Identify which cell holds the provided text, then report its (X, Y) central coordinate. 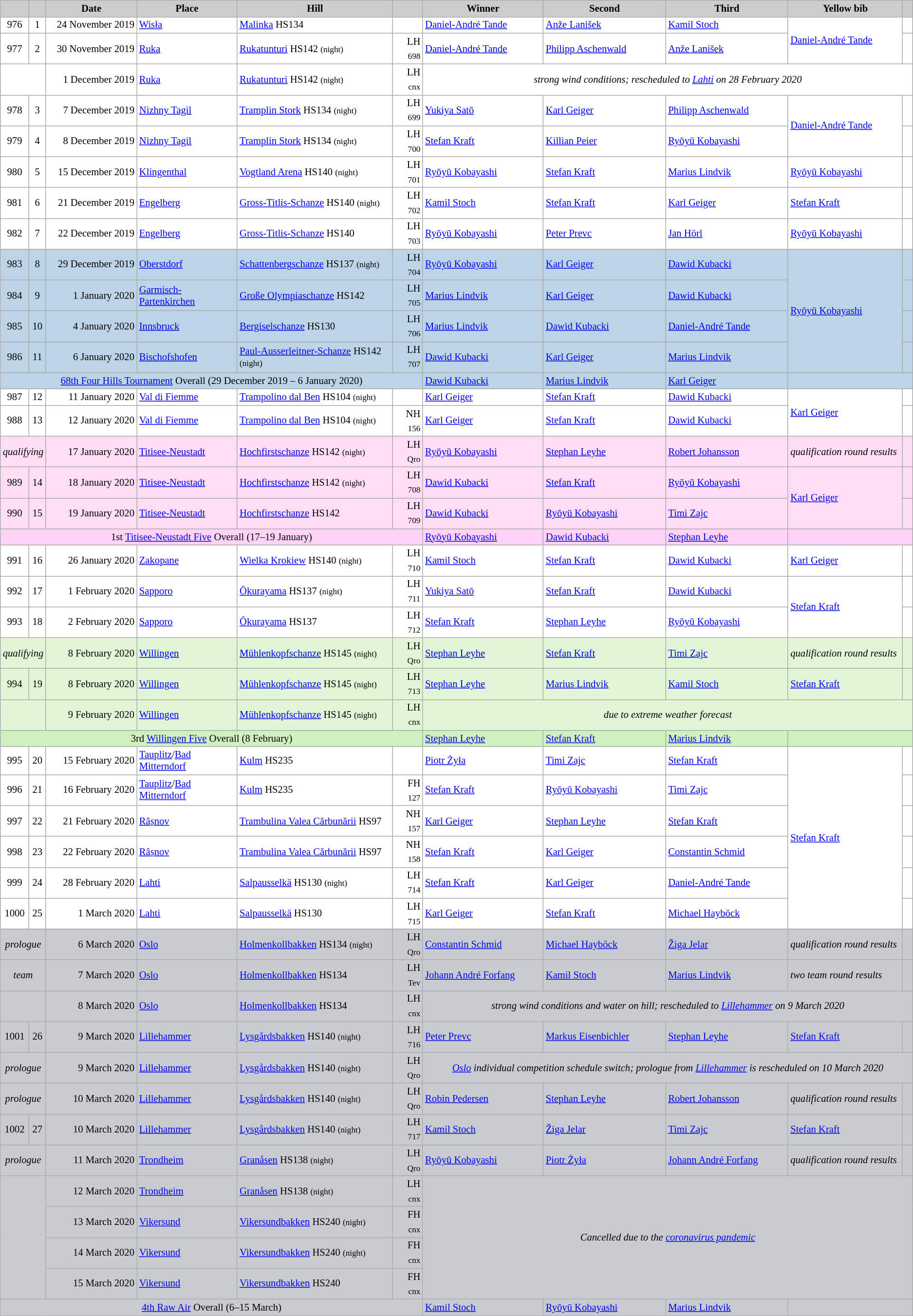
1st Titisee-Neustadt Five Overall (17–19 January) (211, 537)
LH 704 (408, 265)
977 (15, 49)
29 December 2019 (92, 265)
983 (15, 265)
Garmisch-Partenkirchen (187, 295)
24 (37, 883)
Hochfirstschanze HS142 (315, 513)
Innsbruck (187, 326)
988 (15, 420)
23 (37, 852)
985 (15, 326)
LH 699 (408, 110)
978 (15, 110)
12 (37, 397)
4th Raw Air Overall (6–15 March) (211, 1307)
Winner (483, 8)
Malinka HS134 (315, 25)
LH 701 (408, 172)
991 (15, 561)
LH 709 (408, 513)
11 March 2020 (92, 1160)
981 (15, 202)
Klingenthal (187, 172)
24 November 2019 (92, 25)
14 (37, 482)
3rd Willingen Five Overall (8 February) (211, 738)
19 (37, 683)
LH Tev (408, 975)
15 February 2020 (92, 761)
Vikersundbakken HS240 (315, 1284)
Cancelled due to the coronavirus pandemic (668, 1238)
21 (37, 790)
30 November 2019 (92, 49)
6 (37, 202)
7 March 2020 (92, 975)
LH 712 (408, 622)
Wielka Krokiew HS140 (night) (315, 561)
11 (37, 357)
25 (37, 913)
13 (37, 420)
Zakopane (187, 561)
21 December 2019 (92, 202)
15 March 2020 (92, 1284)
15 December 2019 (92, 172)
27 (37, 1129)
1001 (15, 1037)
1 (37, 25)
997 (15, 821)
68th Four Hills Tournament Overall (29 December 2019 – 6 January 2020) (211, 381)
22 (37, 821)
Jan Hörl (727, 234)
7 (37, 234)
992 (15, 591)
8 (37, 265)
LH 707 (408, 357)
team (23, 975)
Oslo individual competition schedule switch; prologue from Lillehammer is rescheduled on 10 March 2020 (668, 1068)
1 January 2020 (92, 295)
22 December 2019 (92, 234)
LH 700 (408, 141)
8 December 2019 (92, 141)
14 March 2020 (92, 1253)
LH 708 (408, 482)
28 February 2020 (92, 883)
1000 (15, 913)
1 December 2019 (92, 79)
11 January 2020 (92, 397)
LH 703 (408, 234)
19 January 2020 (92, 513)
Place (187, 8)
NH 157 (408, 821)
Third (727, 8)
Oberstdorf (187, 265)
3 (37, 110)
18 (37, 622)
LH 705 (408, 295)
16 (37, 561)
Ōkurayama HS137 (night) (315, 591)
10 (37, 326)
LH 698 (408, 49)
LH 713 (408, 683)
Killian Peier (605, 141)
2 February 2020 (92, 622)
NH 158 (408, 852)
26 January 2020 (92, 561)
2 (37, 49)
Bischofshofen (187, 357)
Date (92, 8)
LH 717 (408, 1129)
12 January 2020 (92, 420)
Robin Pedersen (483, 1098)
1 March 2020 (92, 913)
20 (37, 761)
1 February 2020 (92, 591)
strong wind conditions; rescheduled to Lahti on 28 February 2020 (668, 79)
Hill (315, 8)
990 (15, 513)
999 (15, 883)
982 (15, 234)
995 (15, 761)
strong wind conditions and water on hill; rescheduled to Lillehammer on 9 March 2020 (668, 1005)
16 February 2020 (92, 790)
7 December 2019 (92, 110)
4 January 2020 (92, 326)
Holmenkollbakken HS134 (night) (315, 944)
976 (15, 25)
Vogtland Arena HS140 (night) (315, 172)
Yellow bib (845, 8)
996 (15, 790)
6 January 2020 (92, 357)
5 (37, 172)
15 (37, 513)
Schattenbergschanze HS137 (night) (315, 265)
9 February 2020 (92, 714)
979 (15, 141)
17 (37, 591)
987 (15, 397)
26 (37, 1037)
Ōkurayama HS137 (315, 622)
LH 715 (408, 913)
17 January 2020 (92, 452)
22 February 2020 (92, 852)
18 January 2020 (92, 482)
6 March 2020 (92, 944)
Salpausselkä HS130 (night) (315, 883)
LH 716 (408, 1037)
980 (15, 172)
13 March 2020 (92, 1222)
LH 702 (408, 202)
LH 714 (408, 883)
984 (15, 295)
993 (15, 622)
Gross-Titlis-Schanze HS140 (night) (315, 202)
Paul-Ausserleitner-Schanze HS142 (night) (315, 357)
Wisła (187, 25)
Salpausselkä HS130 (315, 913)
LH 711 (408, 591)
9 (37, 295)
FH 127 (408, 790)
12 March 2020 (92, 1191)
Große Olympiaschanze HS142 (315, 295)
8 March 2020 (92, 1005)
994 (15, 683)
21 February 2020 (92, 821)
1002 (15, 1129)
LH 706 (408, 326)
Bergiselschanze HS130 (315, 326)
998 (15, 852)
989 (15, 482)
LH 710 (408, 561)
Second (605, 8)
NH 156 (408, 420)
4 (37, 141)
Gross-Titlis-Schanze HS140 (315, 234)
986 (15, 357)
Markus Eisenbichler (605, 1037)
due to extreme weather forecast (668, 714)
two team round results (845, 975)
